Pinpoint the cell where the given text exists, returning its (X, Y) midpoint coordinate. 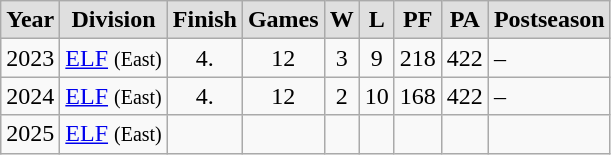
10 (376, 96)
2025 (30, 134)
2 (342, 96)
PF (418, 20)
L (376, 20)
Division (114, 20)
Games (283, 20)
Finish (204, 20)
PA (464, 20)
168 (418, 96)
Year (30, 20)
W (342, 20)
Postseason (549, 20)
2023 (30, 58)
218 (418, 58)
2024 (30, 96)
9 (376, 58)
3 (342, 58)
